Locate the cell with the specified text and output its (X, Y) center coordinate. 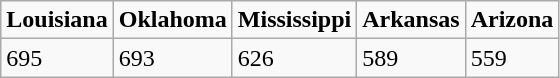
693 (172, 58)
Arkansas (411, 20)
Arizona (512, 20)
Mississippi (294, 20)
Louisiana (57, 20)
Oklahoma (172, 20)
589 (411, 58)
626 (294, 58)
559 (512, 58)
695 (57, 58)
